Output the (x, y) coordinate of the center of the cell containing the given text.  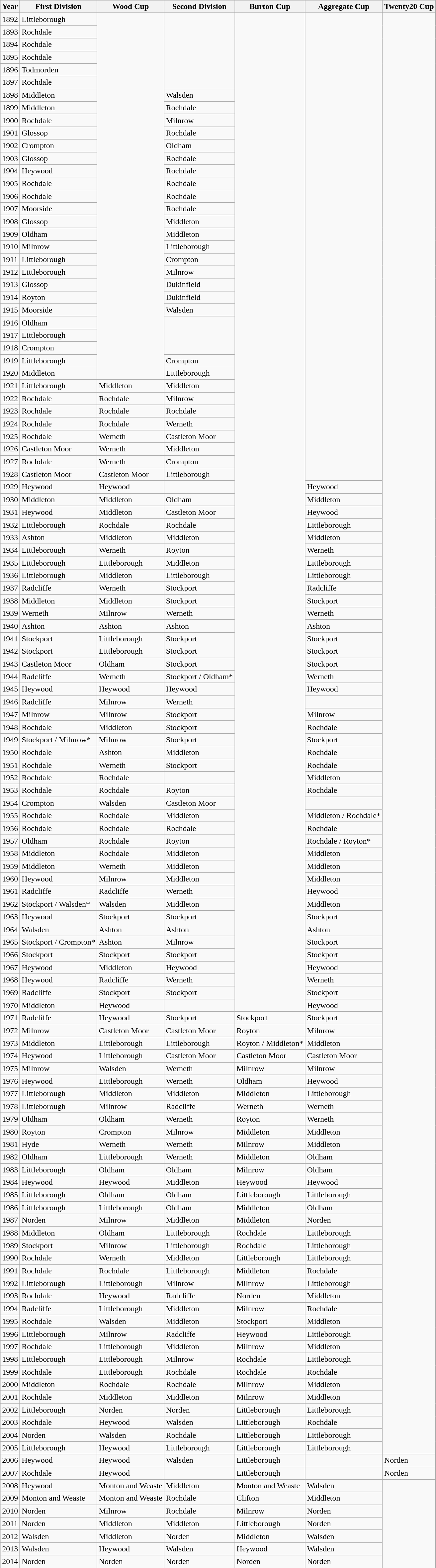
1993 (10, 1296)
1908 (10, 222)
1989 (10, 1245)
1965 (10, 942)
1951 (10, 765)
1954 (10, 803)
1929 (10, 487)
1968 (10, 980)
1982 (10, 1157)
1967 (10, 968)
1996 (10, 1334)
1907 (10, 209)
1960 (10, 879)
Year (10, 7)
1957 (10, 841)
1958 (10, 854)
1894 (10, 45)
Twenty20 Cup (409, 7)
1998 (10, 1359)
1992 (10, 1283)
First Division (58, 7)
1941 (10, 639)
1963 (10, 917)
2004 (10, 1435)
1953 (10, 790)
1925 (10, 436)
1917 (10, 335)
Second Division (199, 7)
1903 (10, 158)
1893 (10, 32)
Wood Cup (131, 7)
1942 (10, 651)
1985 (10, 1195)
1937 (10, 588)
1895 (10, 57)
1930 (10, 500)
1970 (10, 1005)
1983 (10, 1169)
1984 (10, 1182)
Burton Cup (270, 7)
Stockport / Walsden* (58, 904)
1928 (10, 474)
1892 (10, 19)
1912 (10, 272)
2010 (10, 1511)
1952 (10, 778)
1916 (10, 323)
1915 (10, 310)
1977 (10, 1094)
1905 (10, 184)
1990 (10, 1258)
1931 (10, 512)
1921 (10, 386)
1897 (10, 82)
1926 (10, 449)
1935 (10, 563)
Clifton (270, 1498)
1969 (10, 993)
1966 (10, 955)
2003 (10, 1423)
Hyde (58, 1144)
1980 (10, 1132)
1962 (10, 904)
Royton / Middleton* (270, 1043)
1971 (10, 1018)
1898 (10, 95)
1896 (10, 70)
2012 (10, 1536)
1939 (10, 613)
1900 (10, 120)
1945 (10, 689)
2013 (10, 1549)
2005 (10, 1448)
1973 (10, 1043)
Middleton / Rochdale* (344, 816)
1906 (10, 196)
1922 (10, 399)
1899 (10, 108)
1946 (10, 702)
1934 (10, 550)
1947 (10, 714)
1938 (10, 601)
1991 (10, 1271)
2001 (10, 1397)
1976 (10, 1081)
2007 (10, 1473)
1974 (10, 1056)
2009 (10, 1498)
Aggregate Cup (344, 7)
Todmorden (58, 70)
1901 (10, 133)
Rochdale / Royton* (344, 841)
1940 (10, 626)
1914 (10, 297)
1913 (10, 285)
1911 (10, 259)
Stockport / Milnrow* (58, 740)
1979 (10, 1119)
1986 (10, 1208)
1999 (10, 1372)
1932 (10, 525)
2002 (10, 1410)
1927 (10, 462)
1904 (10, 171)
1910 (10, 247)
Stockport / Oldham* (199, 677)
1920 (10, 373)
1961 (10, 891)
2008 (10, 1486)
1987 (10, 1220)
1918 (10, 348)
1972 (10, 1031)
1994 (10, 1309)
1902 (10, 145)
1924 (10, 424)
1949 (10, 740)
1955 (10, 816)
2006 (10, 1460)
1959 (10, 866)
1909 (10, 234)
1950 (10, 752)
1988 (10, 1233)
1948 (10, 727)
2011 (10, 1523)
1936 (10, 576)
1944 (10, 677)
1919 (10, 360)
1997 (10, 1346)
2000 (10, 1385)
2014 (10, 1561)
1933 (10, 537)
1923 (10, 411)
1975 (10, 1068)
1995 (10, 1321)
Stockport / Crompton* (58, 942)
1978 (10, 1106)
1956 (10, 828)
1981 (10, 1144)
1943 (10, 664)
1964 (10, 929)
